Return [X, Y] of the center of cell containing provided text 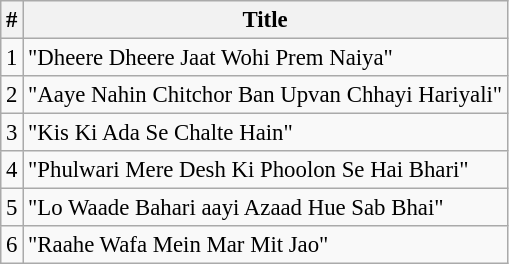
Title [266, 20]
6 [12, 245]
4 [12, 170]
"Phulwari Mere Desh Ki Phoolon Se Hai Bhari" [266, 170]
# [12, 20]
"Kis Ki Ada Se Chalte Hain" [266, 133]
"Aaye Nahin Chitchor Ban Upvan Chhayi Hariyali" [266, 95]
3 [12, 133]
5 [12, 208]
"Raahe Wafa Mein Mar Mit Jao" [266, 245]
"Lo Waade Bahari aayi Azaad Hue Sab Bhai" [266, 208]
2 [12, 95]
1 [12, 58]
"Dheere Dheere Jaat Wohi Prem Naiya" [266, 58]
